Search for the cell housing the specified text and yield its [x, y] center coordinate. 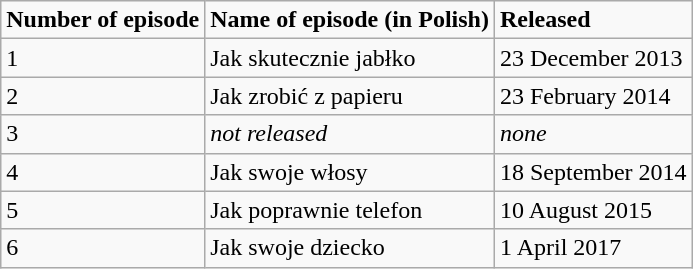
Jak zrobić z papieru [350, 96]
Jak swoje dziecko [350, 248]
23 December 2013 [593, 58]
6 [103, 248]
2 [103, 96]
Jak skutecznie jabłko [350, 58]
Number of episode [103, 20]
1 April 2017 [593, 248]
4 [103, 172]
5 [103, 210]
23 February 2014 [593, 96]
3 [103, 134]
none [593, 134]
not released [350, 134]
18 September 2014 [593, 172]
1 [103, 58]
Name of episode (in Polish) [350, 20]
10 August 2015 [593, 210]
Jak poprawnie telefon [350, 210]
Jak swoje włosy [350, 172]
Released [593, 20]
